Find where the given text appears and provide that cell's center as [X, Y] coordinate. 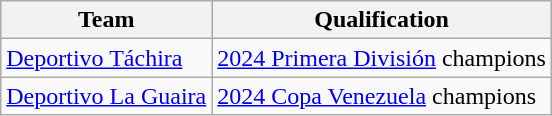
Team [106, 20]
2024 Copa Venezuela champions [382, 96]
Qualification [382, 20]
2024 Primera División champions [382, 58]
Deportivo La Guaira [106, 96]
Deportivo Táchira [106, 58]
